Provide the (x, y) coordinate of the cell's center where the given text is located.  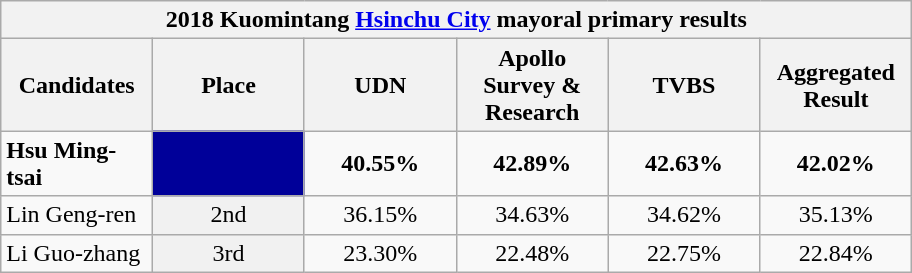
40.55% (380, 164)
22.75% (684, 253)
Place (229, 85)
Lin Geng-ren (77, 215)
36.15% (380, 215)
42.89% (532, 164)
Li Guo-zhang (77, 253)
Aggregated Result (836, 85)
22.84% (836, 253)
UDN (380, 85)
23.30% (380, 253)
35.13% (836, 215)
Apollo Survey & Research (532, 85)
34.62% (684, 215)
34.63% (532, 215)
2018 Kuomintang Hsinchu City mayoral primary results (456, 20)
2nd (229, 215)
42.02% (836, 164)
Candidates (77, 85)
42.63% (684, 164)
22.48% (532, 253)
TVBS (684, 85)
Hsu Ming-tsai (77, 164)
3rd (229, 253)
